Extract the [X, Y] coordinate from the center of the cell holding the provided text.  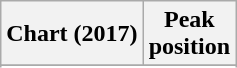
Chart (2017) [72, 34]
Peak position [189, 34]
